Detect which cell encompasses the target text, then output its (x, y) center coordinate. 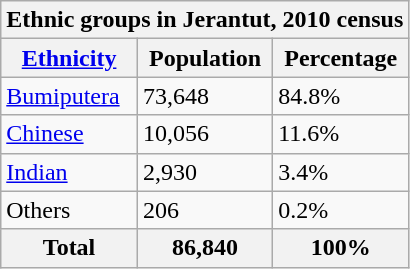
206 (204, 210)
Indian (70, 172)
73,648 (204, 96)
11.6% (341, 134)
Percentage (341, 58)
86,840 (204, 248)
2,930 (204, 172)
Population (204, 58)
84.8% (341, 96)
Ethnic groups in Jerantut, 2010 census (205, 20)
0.2% (341, 210)
Bumiputera (70, 96)
Total (70, 248)
Chinese (70, 134)
Others (70, 210)
10,056 (204, 134)
Ethnicity (70, 58)
100% (341, 248)
3.4% (341, 172)
